Output the (X, Y) coordinate of the center of the cell containing the given text.  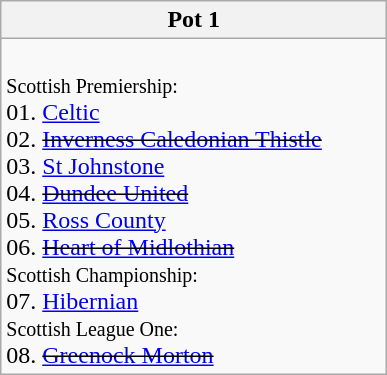
Pot 1 (194, 20)
